From the cell containing the given text, extract its center point as [X, Y] coordinate. 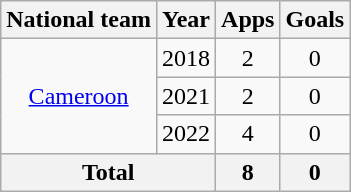
4 [248, 134]
Goals [315, 20]
National team [79, 20]
2018 [186, 58]
Apps [248, 20]
Cameroon [79, 96]
2021 [186, 96]
Year [186, 20]
2022 [186, 134]
8 [248, 172]
Total [108, 172]
